Return [x, y] of the center of cell containing provided text 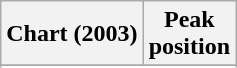
Chart (2003) [72, 34]
Peak position [189, 34]
